Extract the [X, Y] coordinate from the center of the cell holding the provided text.  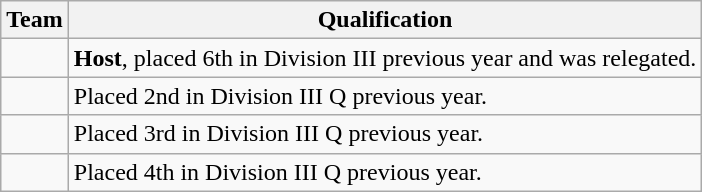
Qualification [385, 20]
Team [35, 20]
Placed 2nd in Division III Q previous year. [385, 96]
Placed 3rd in Division III Q previous year. [385, 134]
Host, placed 6th in Division III previous year and was relegated. [385, 58]
Placed 4th in Division III Q previous year. [385, 172]
